Return [X, Y] of the center of cell containing provided text 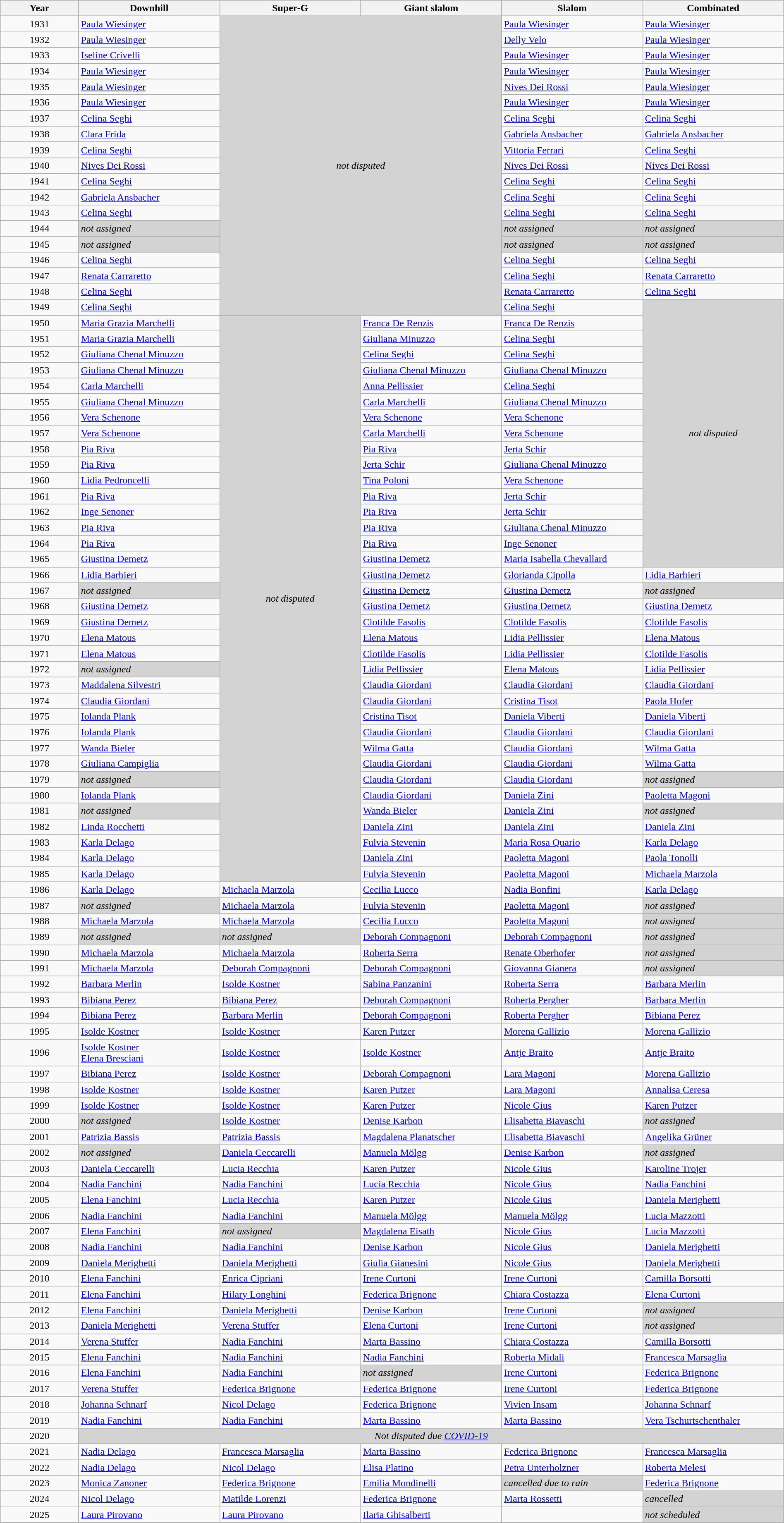
cancelled due to rain [572, 1483]
1950 [40, 323]
Isolde KostnerElena Bresciani [149, 1053]
1948 [40, 292]
Sabina Panzanini [431, 984]
1956 [40, 417]
1945 [40, 244]
Ilaria Ghisalberti [431, 1515]
2013 [40, 1326]
Maddalena Silvestri [149, 685]
1962 [40, 512]
1978 [40, 764]
1976 [40, 732]
Giuliana Minuzzo [431, 339]
Maria Rosa Quario [572, 842]
Giovanna Gianera [572, 968]
2011 [40, 1294]
1986 [40, 889]
2001 [40, 1137]
1936 [40, 103]
1940 [40, 165]
1943 [40, 213]
1971 [40, 653]
Linda Rocchetti [149, 827]
1996 [40, 1053]
Giulia Gianesini [431, 1263]
1973 [40, 685]
Emilia Mondinelli [431, 1483]
1967 [40, 591]
1932 [40, 40]
1933 [40, 55]
1949 [40, 307]
2019 [40, 1420]
1981 [40, 811]
Enrica Cipriani [290, 1279]
Vittoria Ferrari [572, 150]
1942 [40, 197]
Roberta Midali [572, 1357]
1999 [40, 1105]
Magdalena Planatscher [431, 1137]
1939 [40, 150]
1959 [40, 465]
1979 [40, 779]
Roberta Melesi [713, 1468]
Paola Hofer [713, 701]
1993 [40, 1000]
1984 [40, 858]
1969 [40, 622]
Marta Rossetti [572, 1499]
2022 [40, 1468]
1990 [40, 952]
1968 [40, 606]
Slalom [572, 8]
Paola Tonolli [713, 858]
1960 [40, 481]
1946 [40, 260]
Tina Poloni [431, 481]
1954 [40, 386]
Iseline Crivelli [149, 55]
2010 [40, 1279]
1951 [40, 339]
2024 [40, 1499]
1992 [40, 984]
Annalisa Ceresa [713, 1090]
1989 [40, 937]
1975 [40, 717]
1997 [40, 1074]
1961 [40, 496]
1987 [40, 905]
Angelika Grüner [713, 1137]
2015 [40, 1357]
1957 [40, 433]
Matilde Lorenzi [290, 1499]
1988 [40, 921]
Petra Unterholzner [572, 1468]
1985 [40, 874]
2018 [40, 1404]
1938 [40, 134]
Giuliana Campiglia [149, 764]
Elisa Platino [431, 1468]
1972 [40, 669]
1994 [40, 1016]
1952 [40, 354]
1941 [40, 181]
2017 [40, 1389]
2005 [40, 1200]
1995 [40, 1031]
1965 [40, 559]
2014 [40, 1341]
Anna Pellissier [431, 386]
2000 [40, 1121]
1935 [40, 87]
1974 [40, 701]
2009 [40, 1263]
1937 [40, 118]
2025 [40, 1515]
2004 [40, 1184]
Glorianda Cipolla [572, 575]
Karoline Trojer [713, 1168]
2007 [40, 1231]
1944 [40, 229]
2003 [40, 1168]
Super-G [290, 8]
Vivien Insam [572, 1404]
1931 [40, 24]
1998 [40, 1090]
Downhill [149, 8]
Not disputed due COVID-19 [431, 1436]
2008 [40, 1247]
Vera Tschurtschenthaler [713, 1420]
not scheduled [713, 1515]
1970 [40, 638]
Nadia Bonfini [572, 889]
2002 [40, 1152]
1934 [40, 71]
1964 [40, 543]
Maria Isabella Chevallard [572, 559]
1953 [40, 370]
1947 [40, 276]
2020 [40, 1436]
1982 [40, 827]
Combinated [713, 8]
1977 [40, 748]
Hilary Longhini [290, 1294]
1991 [40, 968]
Clara Frida [149, 134]
cancelled [713, 1499]
1963 [40, 528]
2023 [40, 1483]
Magdalena Eisath [431, 1231]
2016 [40, 1373]
1958 [40, 449]
2006 [40, 1215]
Year [40, 8]
Delly Velo [572, 40]
Giant slalom [431, 8]
1966 [40, 575]
2012 [40, 1310]
Monica Zanoner [149, 1483]
1980 [40, 795]
1955 [40, 402]
1983 [40, 842]
Renate Oberhofer [572, 952]
Lidia Pedroncelli [149, 481]
2021 [40, 1451]
